Find where the given text appears and provide that cell's center as [x, y] coordinate. 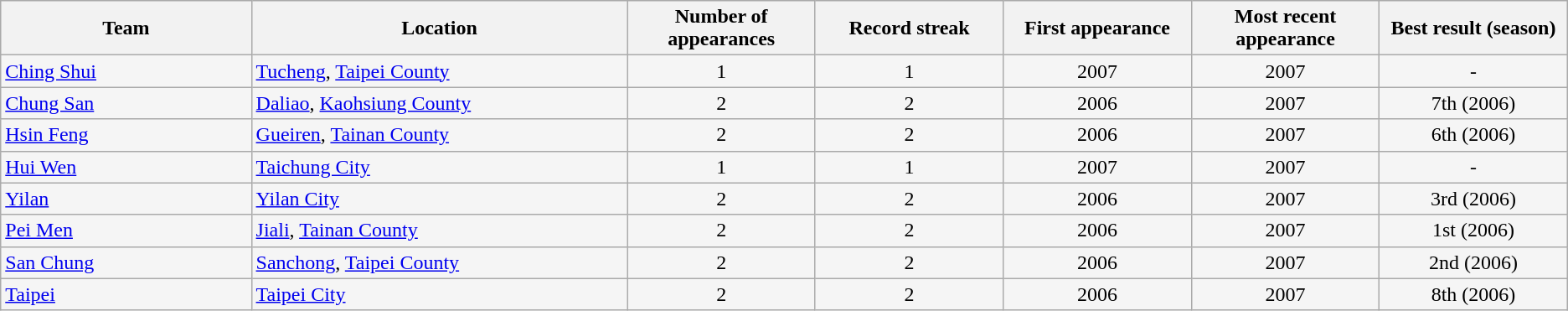
3rd (2006) [1474, 199]
Hsin Feng [126, 135]
Taichung City [439, 167]
Yilan City [439, 199]
Best result (season) [1474, 29]
1st (2006) [1474, 231]
Taipei City [439, 294]
Number of appearances [721, 29]
Daliao, Kaohsiung County [439, 103]
Pei Men [126, 231]
Team [126, 29]
Tucheng, Taipei County [439, 71]
Yilan [126, 199]
Location [439, 29]
Chung San [126, 103]
Record streak [909, 29]
San Chung [126, 262]
Taipei [126, 294]
Jiali, Tainan County [439, 231]
Ching Shui [126, 71]
2nd (2006) [1474, 262]
7th (2006) [1474, 103]
Sanchong, Taipei County [439, 262]
6th (2006) [1474, 135]
Most recent appearance [1285, 29]
Hui Wen [126, 167]
First appearance [1097, 29]
Gueiren, Tainan County [439, 135]
8th (2006) [1474, 294]
